For the text-containing cell, return its midpoint in (x, y) coordinate format. 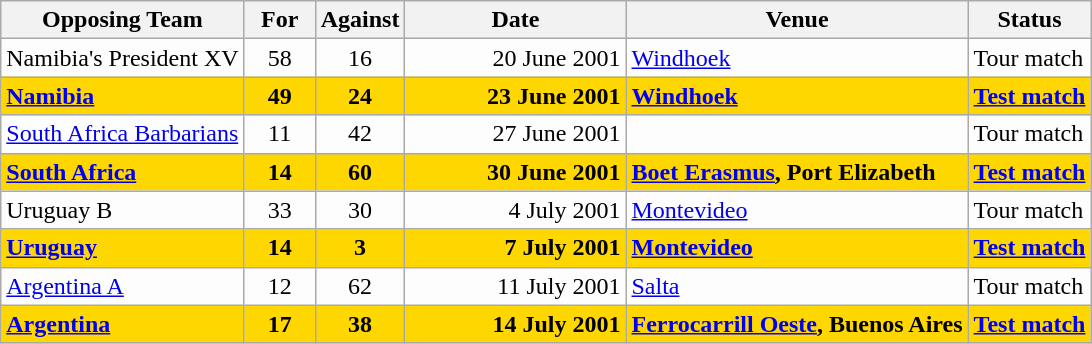
23 June 2001 (516, 96)
Uruguay B (122, 210)
49 (280, 96)
24 (360, 96)
Against (360, 20)
Venue (797, 20)
38 (360, 324)
11 July 2001 (516, 286)
30 June 2001 (516, 172)
South Africa Barbarians (122, 134)
62 (360, 286)
33 (280, 210)
16 (360, 58)
17 (280, 324)
42 (360, 134)
Uruguay (122, 248)
Namibia's President XV (122, 58)
27 June 2001 (516, 134)
Opposing Team (122, 20)
Ferrocarrill Oeste, Buenos Aires (797, 324)
Date (516, 20)
For (280, 20)
Boet Erasmus, Port Elizabeth (797, 172)
11 (280, 134)
4 July 2001 (516, 210)
20 June 2001 (516, 58)
12 (280, 286)
58 (280, 58)
7 July 2001 (516, 248)
South Africa (122, 172)
Status (1030, 20)
Argentina (122, 324)
Argentina A (122, 286)
60 (360, 172)
3 (360, 248)
Namibia (122, 96)
30 (360, 210)
14 July 2001 (516, 324)
Salta (797, 286)
